For the text-containing cell, return its midpoint in (x, y) coordinate format. 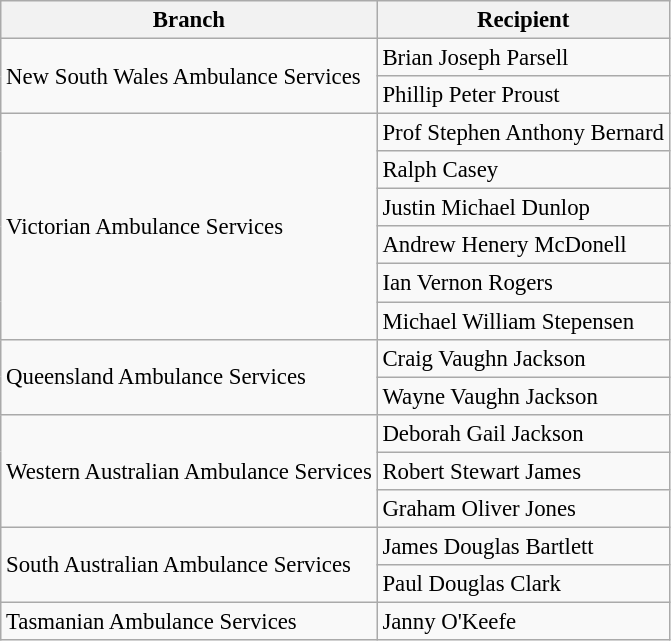
Western Australian Ambulance Services (189, 470)
Ralph Casey (523, 170)
Branch (189, 20)
Prof Stephen Anthony Bernard (523, 133)
Michael William Stepensen (523, 321)
Robert Stewart James (523, 471)
Tasmanian Ambulance Services (189, 621)
Recipient (523, 20)
Wayne Vaughn Jackson (523, 396)
Queensland Ambulance Services (189, 376)
Phillip Peter Proust (523, 95)
Janny O'Keefe (523, 621)
Graham Oliver Jones (523, 509)
James Douglas Bartlett (523, 546)
Paul Douglas Clark (523, 584)
Victorian Ambulance Services (189, 227)
Justin Michael Dunlop (523, 208)
South Australian Ambulance Services (189, 564)
Brian Joseph Parsell (523, 58)
Ian Vernon Rogers (523, 283)
New South Wales Ambulance Services (189, 76)
Deborah Gail Jackson (523, 433)
Andrew Henery McDonell (523, 245)
Craig Vaughn Jackson (523, 358)
